Identify which cell holds the provided text, then report its [x, y] central coordinate. 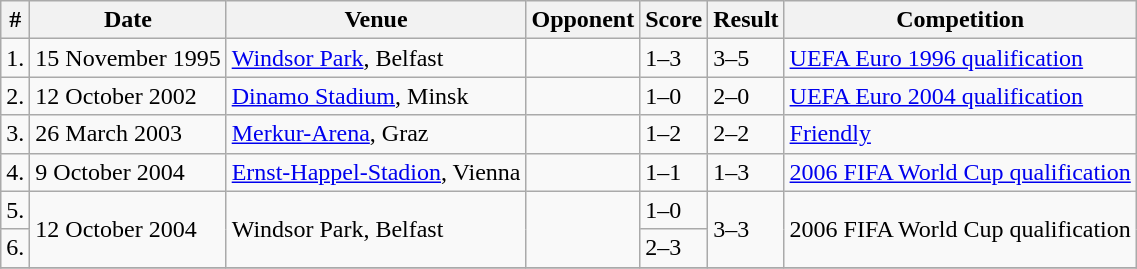
Score [674, 20]
# [16, 20]
Merkur-Arena, Graz [376, 134]
Friendly [960, 134]
Ernst-Happel-Stadion, Vienna [376, 172]
Opponent [583, 20]
Date [128, 20]
3–5 [746, 58]
9 October 2004 [128, 172]
26 March 2003 [128, 134]
3. [16, 134]
Competition [960, 20]
4. [16, 172]
UEFA Euro 2004 qualification [960, 96]
6. [16, 248]
1–2 [674, 134]
2–3 [674, 248]
2–2 [746, 134]
1. [16, 58]
Result [746, 20]
2. [16, 96]
Dinamo Stadium, Minsk [376, 96]
3–3 [746, 229]
UEFA Euro 1996 qualification [960, 58]
15 November 1995 [128, 58]
2–0 [746, 96]
12 October 2002 [128, 96]
12 October 2004 [128, 229]
5. [16, 210]
Venue [376, 20]
1–1 [674, 172]
